From the cell containing the given text, extract its center point as [x, y] coordinate. 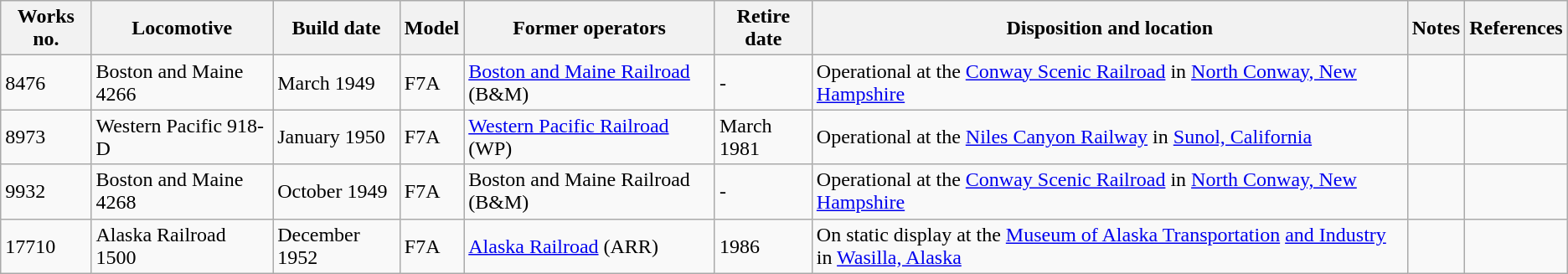
December 1952 [337, 246]
Western Pacific 918-D [183, 137]
Build date [337, 28]
Model [431, 28]
March 1981 [763, 137]
On static display at the Museum of Alaska Transportation and Industry in Wasilla, Alaska [1109, 246]
1986 [763, 246]
9932 [46, 191]
17710 [46, 246]
Alaska Railroad (ARR) [590, 246]
Western Pacific Railroad (WP) [590, 137]
October 1949 [337, 191]
January 1950 [337, 137]
Disposition and location [1109, 28]
Operational at the Niles Canyon Railway in Sunol, California [1109, 137]
March 1949 [337, 82]
Boston and Maine 4266 [183, 82]
Alaska Railroad 1500 [183, 246]
References [1516, 28]
8973 [46, 137]
Locomotive [183, 28]
Boston and Maine 4268 [183, 191]
Notes [1436, 28]
Works no. [46, 28]
Retire date [763, 28]
8476 [46, 82]
Former operators [590, 28]
